Output the [X, Y] coordinate of the center of the cell containing the given text.  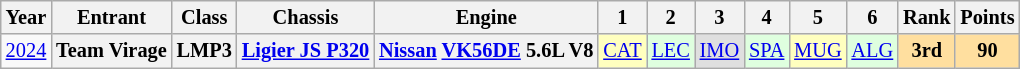
3rd [926, 51]
CAT [622, 51]
90 [987, 51]
3 [720, 17]
2024 [26, 51]
Rank [926, 17]
Entrant [111, 17]
MUG [818, 51]
4 [766, 17]
Team Virage [111, 51]
Class [204, 17]
ALG [873, 51]
LEC [671, 51]
Engine [486, 17]
IMO [720, 51]
2 [671, 17]
Ligier JS P320 [306, 51]
Nissan VK56DE 5.6L V8 [486, 51]
6 [873, 17]
Points [987, 17]
Chassis [306, 17]
Year [26, 17]
5 [818, 17]
LMP3 [204, 51]
1 [622, 17]
SPA [766, 51]
